Capture the cell that displays the provided text and extract its [x, y] central coordinate. 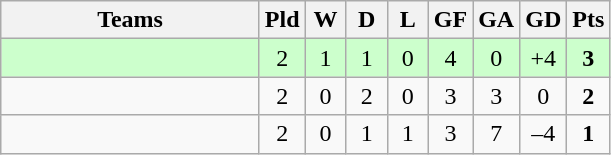
D [366, 20]
GF [450, 20]
Pld [282, 20]
GD [544, 20]
7 [496, 134]
Teams [130, 20]
GA [496, 20]
–4 [544, 134]
4 [450, 58]
+4 [544, 58]
L [408, 20]
Pts [588, 20]
W [326, 20]
